Output the [X, Y] coordinate of the center of the cell containing the given text.  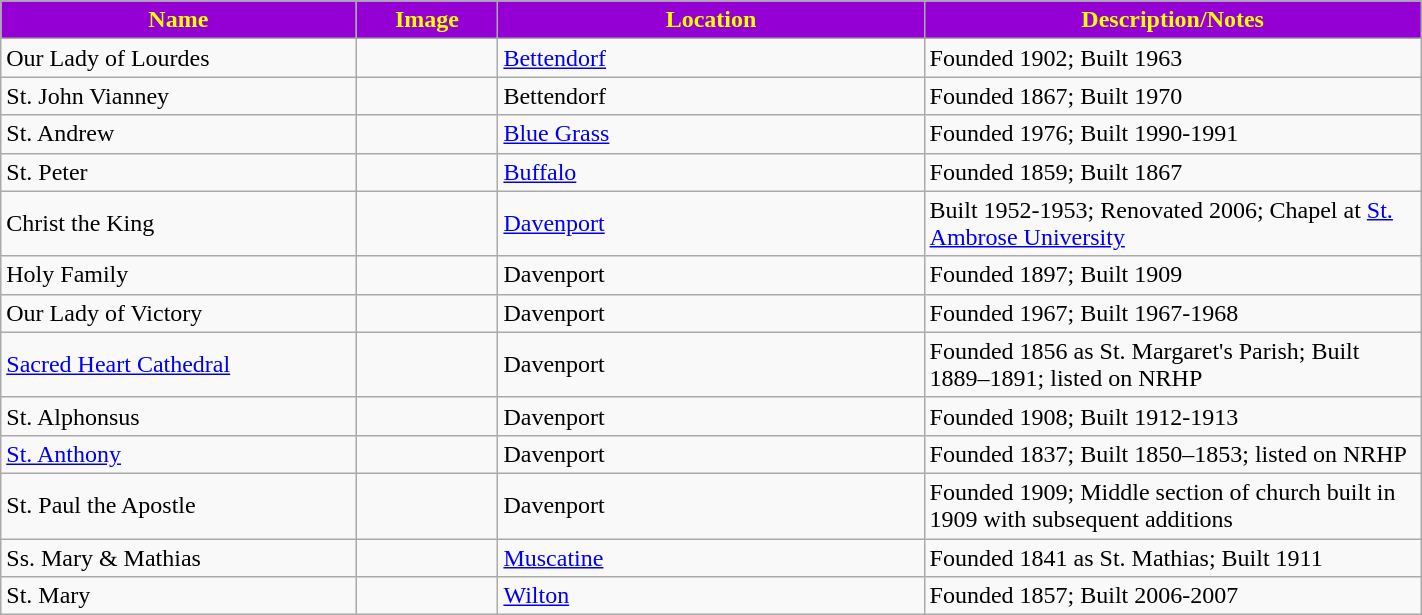
Blue Grass [711, 134]
Buffalo [711, 172]
Founded 1908; Built 1912-1913 [1172, 416]
Location [711, 20]
Founded 1841 as St. Mathias; Built 1911 [1172, 557]
Founded 1857; Built 2006-2007 [1172, 596]
St. Alphonsus [178, 416]
Built 1952-1953; Renovated 2006; Chapel at St. Ambrose University [1172, 224]
St. Mary [178, 596]
Our Lady of Victory [178, 313]
Founded 1909; Middle section of church built in 1909 with subsequent additions [1172, 506]
Muscatine [711, 557]
Ss. Mary & Mathias [178, 557]
St. Paul the Apostle [178, 506]
Description/Notes [1172, 20]
Holy Family [178, 275]
St. John Vianney [178, 96]
St. Peter [178, 172]
Founded 1837; Built 1850–1853; listed on NRHP [1172, 454]
Sacred Heart Cathedral [178, 364]
Founded 1859; Built 1867 [1172, 172]
Christ the King [178, 224]
Founded 1902; Built 1963 [1172, 58]
Our Lady of Lourdes [178, 58]
Founded 1967; Built 1967-1968 [1172, 313]
Founded 1867; Built 1970 [1172, 96]
Image [427, 20]
St. Anthony [178, 454]
Founded 1897; Built 1909 [1172, 275]
Founded 1976; Built 1990-1991 [1172, 134]
St. Andrew [178, 134]
Wilton [711, 596]
Founded 1856 as St. Margaret's Parish; Built 1889–1891; listed on NRHP [1172, 364]
Name [178, 20]
